Return the [X, Y] coordinate for the center point of the cell that contains the specified text.  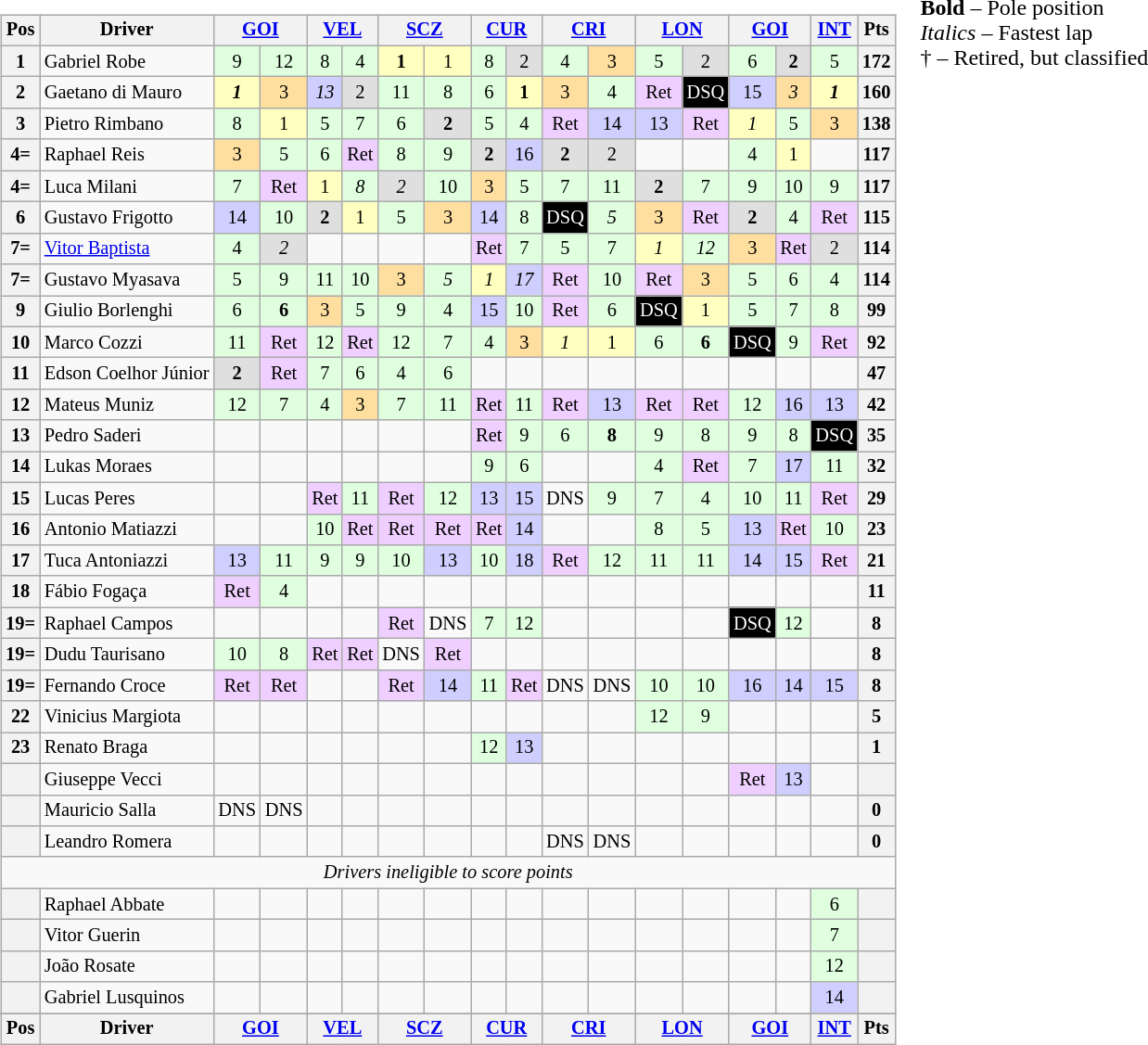
35 [876, 436]
22 [20, 717]
138 [876, 124]
Gabriel Robe [127, 61]
Raphael Abbate [127, 904]
Raphael Reis [127, 155]
Drivers ineligible to score points [448, 873]
Fernando Croce [127, 685]
Raphael Campos [127, 623]
Antonio Matiazzi [127, 529]
Pedro Saderi [127, 436]
Gabriel Lusquinos [127, 998]
47 [876, 374]
21 [876, 561]
Mateus Muniz [127, 405]
Gustavo Frigotto [127, 218]
Luca Milani [127, 186]
Mauricio Salla [127, 810]
Leandro Romera [127, 842]
Vitor Guerin [127, 936]
172 [876, 61]
Dudu Taurisano [127, 655]
32 [876, 467]
160 [876, 93]
Gustavo Myasava [127, 280]
29 [876, 498]
Tuca Antoniazzi [127, 561]
42 [876, 405]
Lucas Peres [127, 498]
Pietro Rimbano [127, 124]
Edson Coelhor Júnior [127, 374]
Fábio Fogaça [127, 592]
Marco Cozzi [127, 342]
Giulio Borlenghi [127, 312]
92 [876, 342]
99 [876, 312]
Vitor Baptista [127, 249]
115 [876, 218]
Renato Braga [127, 748]
Vinicius Margiota [127, 717]
Giuseppe Vecci [127, 779]
Lukas Moraes [127, 467]
João Rosate [127, 966]
Gaetano di Mauro [127, 93]
